Search for the cell housing the specified text and yield its (x, y) center coordinate. 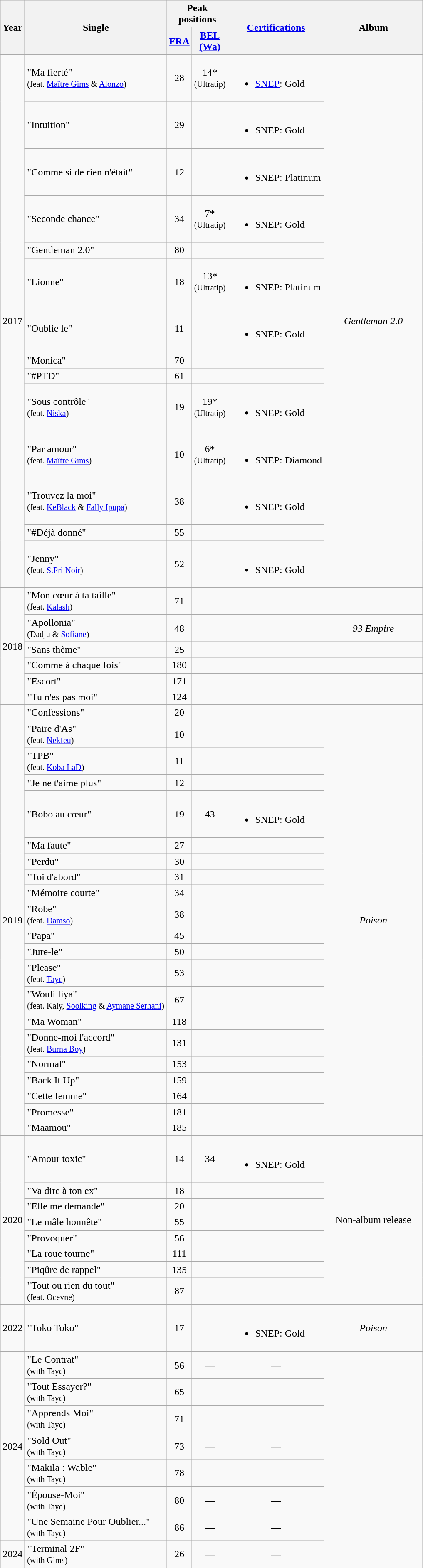
"Oublie le" (96, 328)
"Jenny"(feat. S.Pri Noir) (96, 564)
"Le mâle honnête" (96, 1222)
78 (179, 1473)
"Ma Woman" (96, 1022)
13*(Ultratip) (210, 282)
2017 (12, 321)
"#PTD" (96, 376)
"Apprends Moi"(with Tayc) (96, 1419)
118 (179, 1022)
6*(Ultratip) (210, 454)
"Piqûre de rappel" (96, 1270)
2020 (12, 1220)
50 (179, 952)
48 (179, 628)
Peak positions (197, 14)
171 (179, 681)
"Bobo au cœur" (96, 814)
2018 (12, 646)
"Elle me demande" (96, 1206)
185 (179, 1127)
"Wouli liya"(feat. Kaly, Soolking & Aymane Serhani) (96, 1000)
"Sold Out"(with Tayc) (96, 1446)
164 (179, 1096)
135 (179, 1270)
"Va dire à ton ex" (96, 1191)
"Ma faute" (96, 845)
"Le Contrat"(with Tayc) (96, 1365)
2022 (12, 1328)
"Makila : Wable"(with Tayc) (96, 1473)
73 (179, 1446)
27 (179, 845)
"Sous contrôle"(feat. Niska) (96, 407)
Certifications (276, 27)
Year (12, 27)
67 (179, 1000)
"Tu n'es pas moi" (96, 697)
14 (179, 1159)
2019 (12, 920)
FRA (179, 41)
"Par amour"(feat. Maître Gims) (96, 454)
"Sans thème" (96, 650)
52 (179, 564)
29 (179, 125)
"Papa" (96, 936)
31 (179, 877)
"Amour toxic" (96, 1159)
43 (210, 814)
Single (96, 27)
"Gentleman 2.0" (96, 250)
"Épouse-Moi"(with Tayc) (96, 1500)
"Comme si de rien n'était" (96, 172)
"Lionne" (96, 282)
124 (179, 697)
"Apollonia"(Dadju & Sofiane) (96, 628)
"Tout Essayer?"(with Tayc) (96, 1392)
"Intuition" (96, 125)
"Donne-moi l'accord"(feat. Burna Boy) (96, 1043)
61 (179, 376)
"Une Semaine Pour Oublier..."(with Tayc) (96, 1527)
19*(Ultratip) (210, 407)
"Cette femme" (96, 1096)
"Perdu" (96, 862)
"Comme à chaque fois" (96, 665)
"Escort" (96, 681)
"Seconde chance" (96, 219)
180 (179, 665)
"Paire d'As"(feat. Nekfeu) (96, 734)
28 (179, 78)
45 (179, 936)
SNEP: Diamond (276, 454)
87 (179, 1291)
"Please"(feat. Tayc) (96, 973)
153 (179, 1064)
111 (179, 1254)
"#Déjà donné" (96, 533)
"Jure-le" (96, 952)
"Mon cœur à ta taille"(feat. Kalash) (96, 601)
"Monica" (96, 360)
"Terminal 2F"(with Gims) (96, 1554)
"Back It Up" (96, 1080)
"Normal" (96, 1064)
"Maamou" (96, 1127)
"Robe"(feat. Damso) (96, 914)
53 (179, 973)
"Toko Toko" (96, 1328)
30 (179, 862)
86 (179, 1527)
"Tout ou rien du tout"(feat. Ocevne) (96, 1291)
Album (374, 27)
"Provoquer" (96, 1238)
"Trouvez la moi"(feat. KeBlack & Fally Ipupa) (96, 501)
14*(Ultratip) (210, 78)
"La roue tourne" (96, 1254)
"Je ne t'aime plus" (96, 783)
Gentleman 2.0 (374, 321)
"Toi d'abord" (96, 877)
159 (179, 1080)
70 (179, 360)
BEL(Wa) (210, 41)
"Promesse" (96, 1112)
"Confessions" (96, 713)
26 (179, 1554)
181 (179, 1112)
93 Empire (374, 628)
7*(Ultratip) (210, 219)
"Ma fierté"(feat. Maître Gims & Alonzo) (96, 78)
Non-album release (374, 1220)
25 (179, 650)
17 (179, 1328)
131 (179, 1043)
65 (179, 1392)
"TPB"(feat. Koba LaD) (96, 761)
"Mémoire courte" (96, 893)
